Determine the (X, Y) coordinate at the center of the cell enclosing the given text.  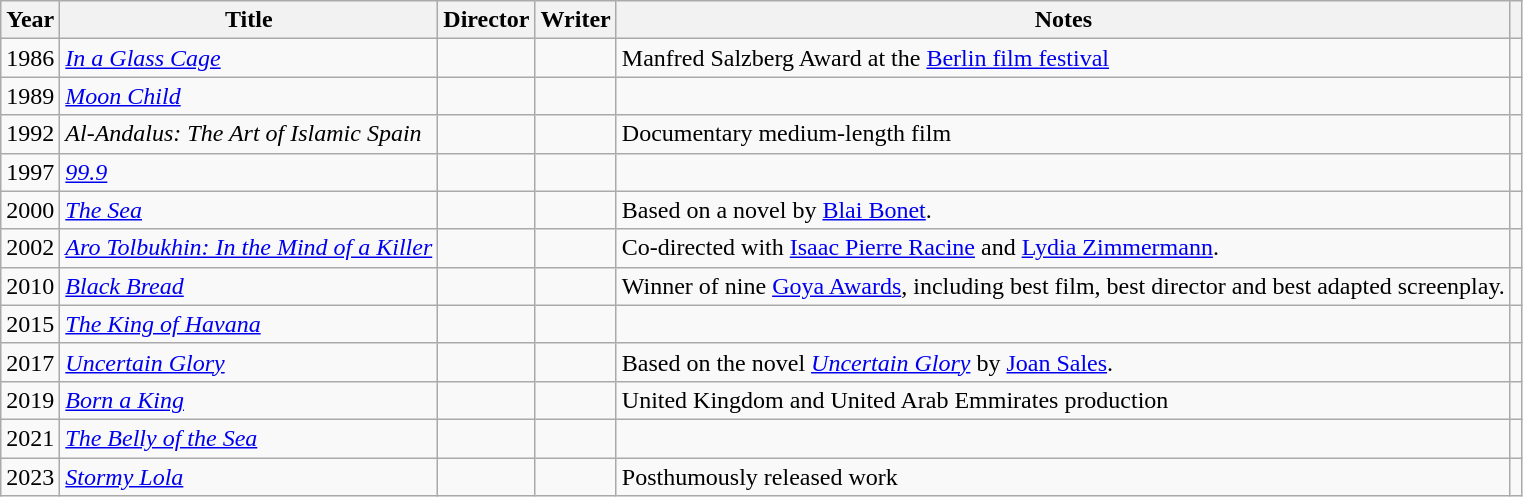
Winner of nine Goya Awards, including best film, best director and best adapted screenplay. (1063, 286)
1989 (30, 96)
Born a King (249, 400)
Based on a novel by Blai Bonet. (1063, 210)
Based on the novel Uncertain Glory by Joan Sales. (1063, 362)
Black Bread (249, 286)
2015 (30, 324)
Director (486, 20)
1997 (30, 172)
The King of Havana (249, 324)
2023 (30, 477)
In a Glass Cage (249, 58)
2010 (30, 286)
2021 (30, 438)
2019 (30, 400)
1992 (30, 134)
Year (30, 20)
Stormy Lola (249, 477)
The Belly of the Sea (249, 438)
Notes (1063, 20)
Title (249, 20)
Writer (576, 20)
2002 (30, 248)
Documentary medium-length film (1063, 134)
Moon Child (249, 96)
Posthumously released work (1063, 477)
Uncertain Glory (249, 362)
United Kingdom and United Arab Emmirates production (1063, 400)
99.9 (249, 172)
2017 (30, 362)
Co-directed with Isaac Pierre Racine and Lydia Zimmermann. (1063, 248)
1986 (30, 58)
2000 (30, 210)
The Sea (249, 210)
Manfred Salzberg Award at the Berlin film festival (1063, 58)
Aro Tolbukhin: In the Mind of a Killer (249, 248)
Al-Andalus: The Art of Islamic Spain (249, 134)
